Provide the [x, y] coordinate of the cell's center where the given text is located.  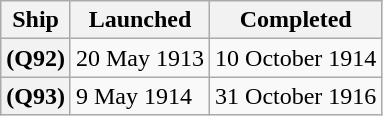
9 May 1914 [140, 96]
10 October 1914 [296, 58]
20 May 1913 [140, 58]
Launched [140, 20]
(Q92) [36, 58]
(Q93) [36, 96]
Ship [36, 20]
31 October 1916 [296, 96]
Completed [296, 20]
